For the text-containing cell, return its midpoint in [X, Y] coordinate format. 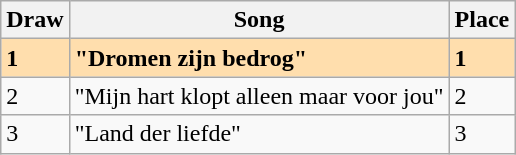
Draw [35, 20]
Song [259, 20]
"Dromen zijn bedrog" [259, 58]
Place [482, 20]
"Mijn hart klopt alleen maar voor jou" [259, 96]
"Land der liefde" [259, 134]
